Capture the cell that displays the provided text and extract its (X, Y) central coordinate. 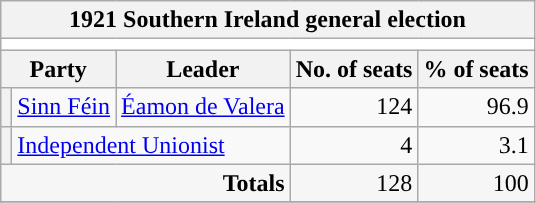
1921 Southern Ireland general election (268, 20)
Totals (146, 183)
128 (354, 183)
Éamon de Valera (204, 107)
3.1 (476, 145)
Sinn Féin (64, 107)
96.9 (476, 107)
% of seats (476, 69)
No. of seats (354, 69)
Party (58, 69)
Leader (204, 69)
Independent Unionist (151, 145)
124 (354, 107)
4 (354, 145)
100 (476, 183)
